Capture the cell that displays the provided text and extract its [x, y] central coordinate. 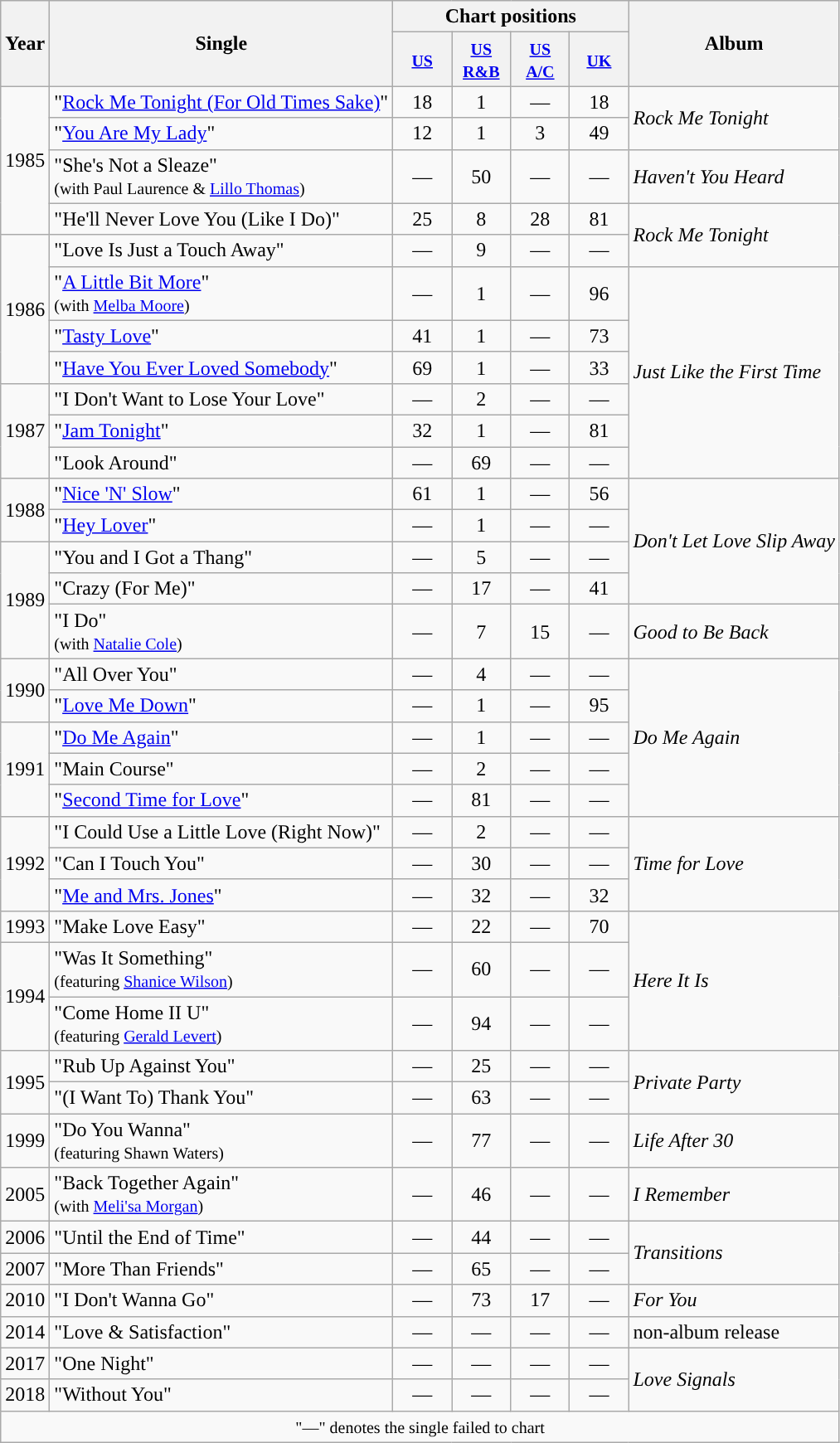
Album [734, 43]
I Remember [734, 1194]
2018 [25, 1395]
"You Are My Lady" [221, 134]
1985 [25, 161]
44 [481, 1237]
1991 [25, 769]
Good to Be Back [734, 632]
"One Night" [221, 1363]
"You and I Got a Thang" [221, 557]
"A Little Bit More" (with Melba Moore) [221, 294]
96 [599, 294]
Just Like the First Time [734, 372]
"(I Want To) Thank You" [221, 1098]
Here It Is [734, 980]
"Tasty Love" [221, 336]
Transitions [734, 1253]
"All Over You" [221, 674]
"I Could Use a Little Love (Right Now)" [221, 832]
Private Party [734, 1082]
Don't Let Love Slip Away [734, 542]
Do Me Again [734, 737]
"Can I Touch You" [221, 863]
"Rub Up Against You" [221, 1066]
"I Don't Want to Lose Your Love" [221, 399]
95 [599, 706]
63 [481, 1098]
non-album release [734, 1332]
1995 [25, 1082]
2006 [25, 1237]
5 [481, 557]
2017 [25, 1363]
Chart positions [511, 17]
"Hey Lover" [221, 526]
"Until the End of Time" [221, 1237]
"Me and Mrs. Jones" [221, 895]
"I Don't Wanna Go" [221, 1300]
"Look Around" [221, 462]
56 [599, 494]
65 [481, 1269]
9 [481, 250]
12 [423, 134]
For You [734, 1300]
2007 [25, 1269]
7 [481, 632]
"Main Course" [221, 769]
Love Signals [734, 1379]
33 [599, 367]
50 [481, 176]
"Love Is Just a Touch Away" [221, 250]
1986 [25, 309]
"More Than Friends" [221, 1269]
1987 [25, 430]
"Do Me Again" [221, 737]
1999 [25, 1141]
"Have You Ever Loved Somebody" [221, 367]
49 [599, 134]
"Love & Satisfaction" [221, 1332]
"—" denotes the single failed to chart [420, 1426]
2014 [25, 1332]
UK [599, 60]
"Back Together Again"(with Meli'sa Morgan) [221, 1194]
1989 [25, 600]
"Jam Tonight" [221, 430]
61 [423, 494]
"Make Love Easy" [221, 926]
Year [25, 43]
"I Do" (with Natalie Cole) [221, 632]
"Was It Something" (featuring Shanice Wilson) [221, 969]
15 [541, 632]
Time for Love [734, 863]
77 [481, 1141]
1990 [25, 690]
"Rock Me Tonight (For Old Times Sake)" [221, 102]
Haven't You Heard [734, 176]
"Nice 'N' Slow" [221, 494]
"Second Time for Love" [221, 800]
"Without You" [221, 1395]
70 [599, 926]
"Come Home II U" (featuring Gerald Levert) [221, 1023]
"She's Not a Sleaze" (with Paul Laurence & Lillo Thomas) [221, 176]
Life After 30 [734, 1141]
1993 [25, 926]
2010 [25, 1300]
2005 [25, 1194]
USR&B [481, 60]
8 [481, 219]
"He'll Never Love You (Like I Do)" [221, 219]
1988 [25, 510]
3 [541, 134]
USA/C [541, 60]
30 [481, 863]
60 [481, 969]
1992 [25, 863]
22 [481, 926]
94 [481, 1023]
28 [541, 219]
"Love Me Down" [221, 706]
US [423, 60]
"Crazy (For Me)" [221, 589]
46 [481, 1194]
1994 [25, 996]
"Do You Wanna" (featuring Shawn Waters) [221, 1141]
4 [481, 674]
Single [221, 43]
